Return the (X, Y) coordinate for the center point of the cell that contains the specified text.  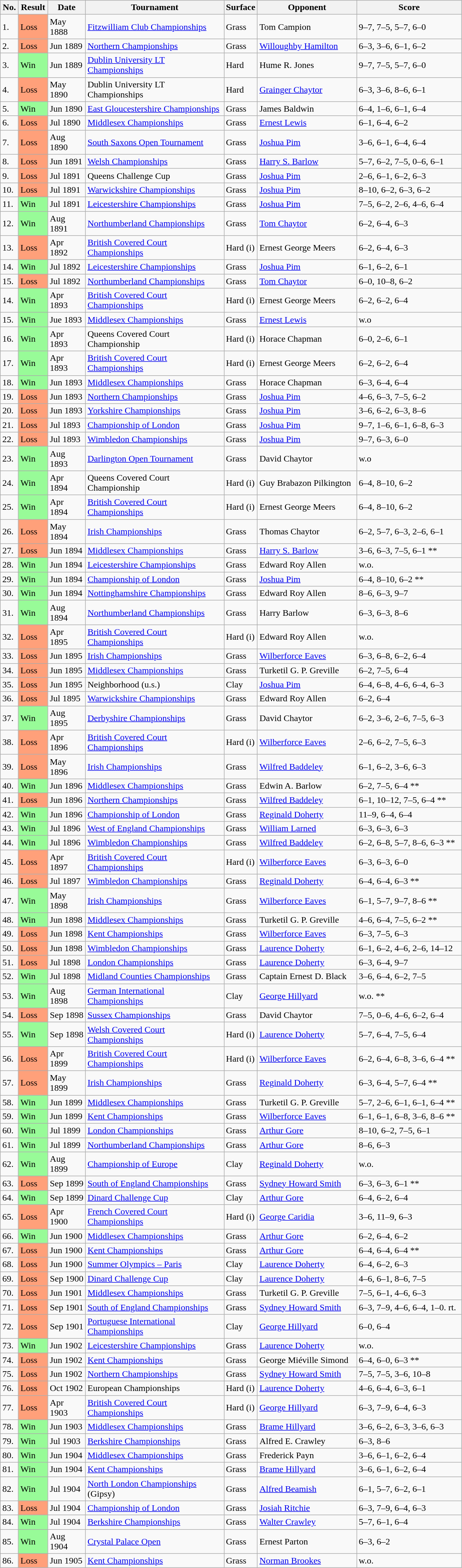
Date (66, 7)
Fitzwilliam Club Championships (154, 27)
German International Championships (154, 996)
68. (10, 1264)
5–7, 2–6, 6–1, 6–1, 6–4 ** (409, 1102)
Ernest Parton (307, 1541)
6–4, 6–2, 6–3 (409, 1264)
11–9, 6–4, 6–4 (409, 814)
73. (10, 1345)
26. (10, 531)
6–3, 6–4, 5–7, 6–4 ** (409, 1083)
North London Championships (Gipsy) (154, 1488)
6–2, 6–4, 6–8, 3–6, 6–4 ** (409, 1058)
40. (10, 786)
29. (10, 579)
Walter Crawley (307, 1522)
Alfred E. Crawley (307, 1441)
Neighborhood (u.s.) (154, 684)
71. (10, 1307)
Midland Counties Championships (154, 976)
6–2, 6–4, 6–2 (409, 1236)
Aug 1891 (66, 223)
6–4, 6–2, 6–4 (409, 1198)
6–0, 10–8, 6–2 (409, 281)
May 1894 (66, 531)
6–2, 7–5, 6–4 (409, 670)
7–5, 6–2, 2–6, 4–6, 6–4 (409, 204)
Score (409, 7)
22. (10, 439)
11. (10, 204)
83. (10, 1508)
8–10, 6–2, 6–3, 6–2 (409, 190)
42. (10, 814)
39. (10, 766)
6–3, 3–6, 6–1, 6–2 (409, 46)
6–0, 6–4 (409, 1326)
65. (10, 1217)
57. (10, 1083)
6–4, 1–6, 6–1, 6–4 (409, 109)
61. (10, 1145)
6–3, 7–5, 6–3 (409, 934)
Thomas Chaytor (307, 531)
6. (10, 123)
6–4, 6–0, 6–3 ** (409, 1360)
18. (10, 382)
Apr 1892 (66, 248)
3–6, 6–3, 7–5, 6–1 ** (409, 551)
6–1, 6–2, 6–1 (409, 267)
8–6, 6–3 (409, 1145)
Welsh Covered Court Championships (154, 1034)
9–7, 1–6, 6–1, 6–8, 6–3 (409, 425)
Apr 1895 (66, 637)
48. (10, 920)
7–5, 7–5, 3–6, 10–8 (409, 1374)
63. (10, 1183)
86. (10, 1561)
33. (10, 656)
43. (10, 829)
19. (10, 397)
6–3, 6–3, 6–0 (409, 862)
4–6, 6–1, 8–6, 7–5 (409, 1279)
54. (10, 1015)
28. (10, 565)
French Covered Court Championships (154, 1217)
5–7, 6–1, 6–4 (409, 1522)
7–5, 0–6, 4–6, 6–2, 6–4 (409, 1015)
8–10, 6–2, 7–5, 6–1 (409, 1131)
8–6, 6–3, 9–7 (409, 593)
81. (10, 1469)
50. (10, 948)
52. (10, 976)
51. (10, 962)
Tournament (154, 7)
3–6, 6–1, 6–4, 6–4 (409, 142)
6–1, 6–1, 6–8, 3–6, 8–6 ** (409, 1117)
24. (10, 482)
20. (10, 411)
27. (10, 551)
1. (10, 27)
77. (10, 1408)
7. (10, 142)
9. (10, 176)
Frederick Payn (307, 1455)
Surface (241, 7)
6–3, 6–3, 6–1 ** (409, 1183)
Willoughby Hamilton (307, 46)
Aug 1899 (66, 1164)
5–7, 6–2, 7–5, 0–6, 6–1 (409, 161)
West of England Championships (154, 829)
2. (10, 46)
Welsh Championships (154, 161)
George Caridia (307, 1217)
6–1, 6–2, 4–6, 2–6, 14–12 (409, 948)
36. (10, 699)
5–7, 6–4, 7–5, 6–4 (409, 1034)
Aug 1890 (66, 142)
Aug 1894 (66, 612)
3–6, 6–2, 6–3, 3–6, 6–3 (409, 1427)
Jul 1890 (66, 123)
Apr 1900 (66, 1217)
Apr 1897 (66, 862)
May 1899 (66, 1083)
10. (10, 190)
Jul 1895 (66, 699)
Hume R. Jones (307, 65)
6–4, 8–10, 6–2 ** (409, 579)
6–2, 5–7, 6–3, 2–6, 6–1 (409, 531)
67. (10, 1250)
6–4, 6–4, 6–4 ** (409, 1250)
21. (10, 425)
6–1, 5–7, 9–7, 8–6 ** (409, 901)
Aug 1898 (66, 996)
Josiah Ritchie (307, 1508)
6–3, 6–3, 8–6 (409, 612)
6–3, 6–4, 6–4 (409, 382)
82. (10, 1488)
17. (10, 363)
Tom Campion (307, 27)
79. (10, 1441)
59. (10, 1117)
Nottinghamshire Championships (154, 593)
6–2, 6–8, 5–7, 8–6, 6–3 ** (409, 843)
64. (10, 1198)
3. (10, 65)
w.o. ** (409, 996)
Queens Challenge Cup (154, 176)
Opponent (307, 7)
Jun 1905 (66, 1561)
Jul 1903 (66, 1441)
12. (10, 223)
4–6, 6–4, 6–3, 6–1 (409, 1388)
45. (10, 862)
6–3, 7–9, 4–6, 6–4, 1–0. rt. (409, 1307)
No. (10, 7)
55. (10, 1034)
4–6, 6–4, 7–5, 6–2 ** (409, 920)
Aug 1895 (66, 718)
31. (10, 612)
Harry Barlow (307, 612)
East Gloucestershire Championships (154, 109)
78. (10, 1427)
6–1, 5–7, 6–2, 6–1 (409, 1488)
6–0, 2–6, 6–1 (409, 339)
Apr 1896 (66, 742)
3–6, 6–4, 6–2, 7–5 (409, 976)
South Saxons Open Tournament (154, 142)
84. (10, 1522)
69. (10, 1279)
34. (10, 670)
Sep 1900 (66, 1279)
3–6, 6–2, 6–3, 8–6 (409, 411)
6–2, 6–4 (409, 699)
6–3, 6–2 (409, 1541)
Captain Ernest D. Black (307, 976)
May 1898 (66, 901)
Norman Brookes (307, 1561)
Alfred Beamish (307, 1488)
66. (10, 1236)
European Championships (154, 1388)
2–6, 6–1, 6–2, 6–3 (409, 176)
5. (10, 109)
Crystal Palace Open (154, 1541)
70. (10, 1293)
6–1, 6–4, 6–2 (409, 123)
6–3, 8–6 (409, 1441)
6–2, 7–5, 6–4 ** (409, 786)
Jun 1901 (66, 1293)
6–3, 6–4, 9–7 (409, 962)
Yorkshire Championships (154, 411)
2–6, 6–2, 7–5, 6–3 (409, 742)
6–1, 10–12, 7–5, 6–4 ** (409, 800)
53. (10, 996)
Jun 1890 (66, 109)
Edwin A. Barlow (307, 786)
6–1, 6–2, 3–6, 6–3 (409, 766)
16. (10, 339)
23. (10, 459)
Grainger Chaytor (307, 90)
Apr 1903 (66, 1408)
6–4, 6–8, 4–6, 6–4, 6–3 (409, 684)
8. (10, 161)
85. (10, 1541)
Jun 1891 (66, 161)
6–3, 6–8, 6–2, 6–4 (409, 656)
44. (10, 843)
Jue 1893 (66, 320)
32. (10, 637)
56. (10, 1058)
May 1890 (66, 90)
30. (10, 593)
Portuguese International Championships (154, 1326)
62. (10, 1164)
9–7, 6–3, 6–0 (409, 439)
4. (10, 90)
Result (33, 7)
Derbyshire Championships (154, 718)
Aug 1893 (66, 459)
Guy Brabazon Pilkington (307, 482)
80. (10, 1455)
46. (10, 881)
6–3, 3–6, 8–6, 6–1 (409, 90)
60. (10, 1131)
Oct 1902 (66, 1388)
James Baldwin (307, 109)
May 1896 (66, 766)
Aug 1904 (66, 1541)
35. (10, 684)
6–2, 3–6, 2–6, 7–5, 6–3 (409, 718)
4–6, 6–3, 7–5, 6–2 (409, 397)
7–5, 6–1, 4–6, 6–3 (409, 1293)
6–3, 6–3, 6–3 (409, 829)
Jun 1903 (66, 1427)
75. (10, 1374)
6–4, 6–4, 6–3 ** (409, 881)
38. (10, 742)
Summer Olympics – Paris (154, 1264)
3–6, 11–9, 6–3 (409, 1217)
37. (10, 718)
58. (10, 1102)
Championship of Europe (154, 1164)
May 1888 (66, 27)
William Larned (307, 829)
Jul 1897 (66, 881)
41. (10, 800)
25. (10, 507)
George Miéville Simond (307, 1360)
Darlington Open Tournament (154, 459)
Sussex Championships (154, 1015)
Apr 1899 (66, 1058)
76. (10, 1388)
74. (10, 1360)
13. (10, 248)
49. (10, 934)
72. (10, 1326)
47. (10, 901)
